Return the [X, Y] coordinate for the center point of the cell that contains the specified text.  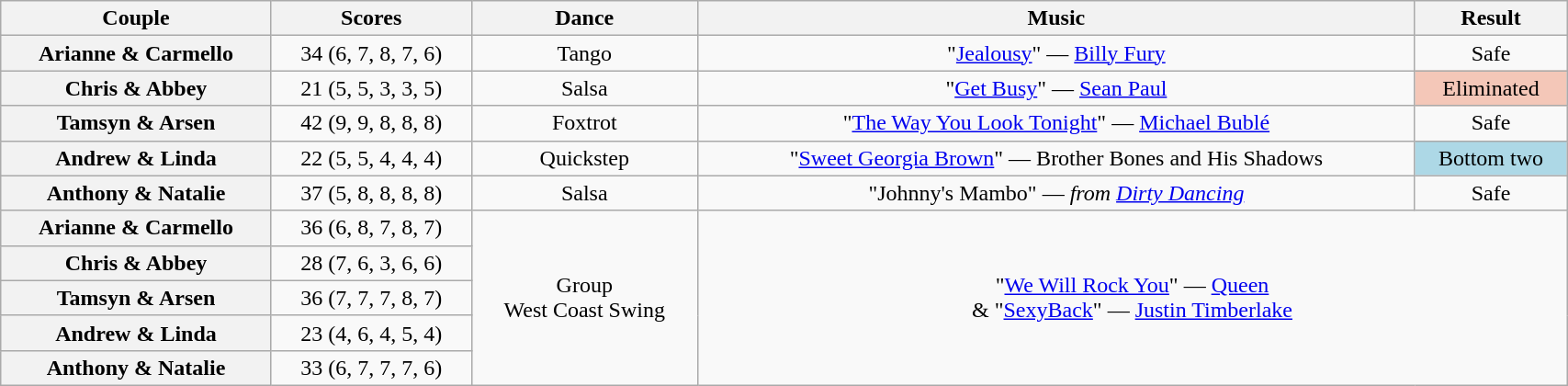
33 (6, 7, 7, 7, 6) [371, 368]
23 (4, 6, 4, 5, 4) [371, 333]
Dance [584, 18]
"Get Busy" — Sean Paul [1056, 88]
Eliminated [1490, 88]
"Sweet Georgia Brown" — Brother Bones and His Shadows [1056, 158]
Result [1490, 18]
28 (7, 6, 3, 6, 6) [371, 263]
"Johnny's Mambo" — from Dirty Dancing [1056, 193]
GroupWest Coast Swing [584, 298]
21 (5, 5, 3, 3, 5) [371, 88]
Tango [584, 53]
Music [1056, 18]
Couple [136, 18]
"The Way You Look Tonight" — Michael Bublé [1056, 123]
Quickstep [584, 158]
Scores [371, 18]
36 (6, 8, 7, 8, 7) [371, 228]
22 (5, 5, 4, 4, 4) [371, 158]
37 (5, 8, 8, 8, 8) [371, 193]
"Jealousy" — Billy Fury [1056, 53]
"We Will Rock You" — Queen& "SexyBack" — Justin Timberlake [1132, 298]
42 (9, 9, 8, 8, 8) [371, 123]
36 (7, 7, 7, 8, 7) [371, 298]
Bottom two [1490, 158]
34 (6, 7, 8, 7, 6) [371, 53]
Foxtrot [584, 123]
